Return the (x, y) coordinate for the center point of the cell that contains the specified text.  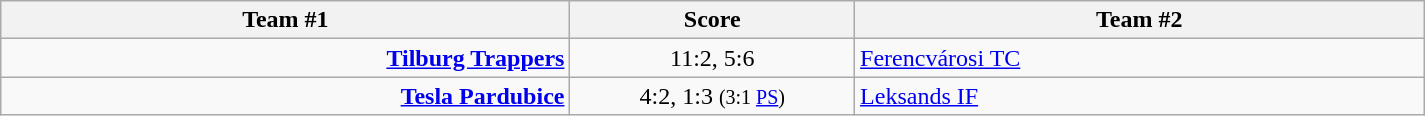
4:2, 1:3 (3:1 PS) (712, 96)
11:2, 5:6 (712, 58)
Leksands IF (1140, 96)
Tesla Pardubice (286, 96)
Team #1 (286, 20)
Ferencvárosi TC (1140, 58)
Team #2 (1140, 20)
Tilburg Trappers (286, 58)
Score (712, 20)
